Scan for the cell matching the given text and deliver its [X, Y] coordinate at center. 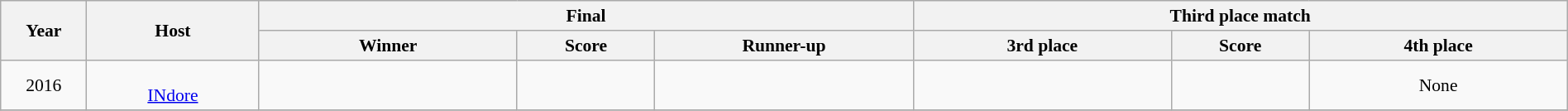
Final [586, 16]
3rd place [1042, 46]
Host [173, 30]
Winner [388, 46]
Runner-up [784, 46]
2016 [44, 84]
4th place [1438, 46]
None [1438, 84]
Third place match [1241, 16]
INdore [173, 84]
Year [44, 30]
